Determine the (X, Y) coordinate at the center of the cell enclosing the given text.  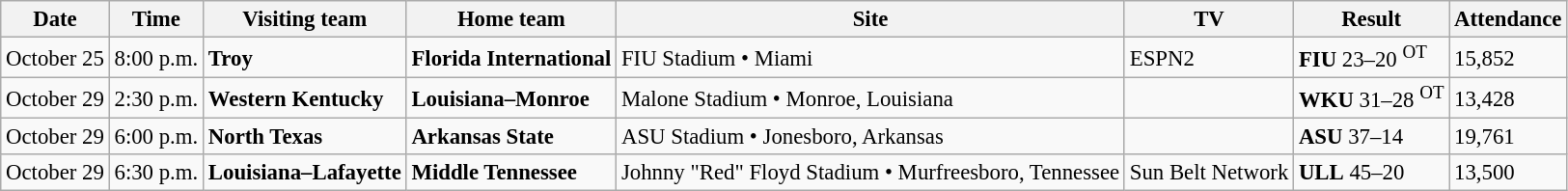
Johnny "Red" Floyd Stadium • Murfreesboro, Tennessee (870, 173)
ULL 45–20 (1372, 173)
FIU Stadium • Miami (870, 58)
6:00 p.m. (156, 137)
Malone Stadium • Monroe, Louisiana (870, 98)
Arkansas State (511, 137)
Site (870, 19)
Date (55, 19)
15,852 (1508, 58)
8:00 p.m. (156, 58)
13,428 (1508, 98)
Troy (305, 58)
FIU 23–20 OT (1372, 58)
Result (1372, 19)
Louisiana–Lafayette (305, 173)
2:30 p.m. (156, 98)
Home team (511, 19)
Western Kentucky (305, 98)
Visiting team (305, 19)
WKU 31–28 OT (1372, 98)
October 25 (55, 58)
ASU Stadium • Jonesboro, Arkansas (870, 137)
19,761 (1508, 137)
Middle Tennessee (511, 173)
Attendance (1508, 19)
ASU 37–14 (1372, 137)
13,500 (1508, 173)
Louisiana–Monroe (511, 98)
ESPN2 (1208, 58)
Time (156, 19)
Florida International (511, 58)
6:30 p.m. (156, 173)
Sun Belt Network (1208, 173)
North Texas (305, 137)
TV (1208, 19)
